Detect which cell encompasses the target text, then output its [x, y] center coordinate. 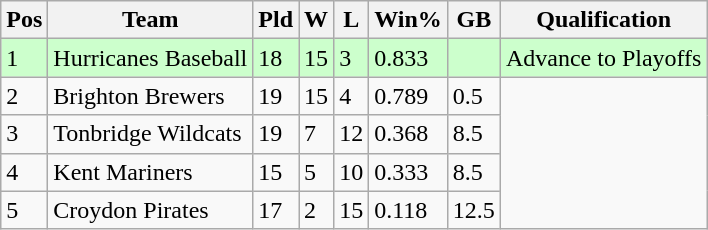
12 [352, 134]
GB [474, 20]
1 [24, 58]
0.5 [474, 96]
0.333 [408, 172]
18 [276, 58]
0.368 [408, 134]
17 [276, 210]
Kent Mariners [150, 172]
Advance to Playoffs [604, 58]
0.118 [408, 210]
Croydon Pirates [150, 210]
Hurricanes Baseball [150, 58]
Pld [276, 20]
0.833 [408, 58]
10 [352, 172]
Brighton Brewers [150, 96]
L [352, 20]
Win% [408, 20]
12.5 [474, 210]
Team [150, 20]
0.789 [408, 96]
Pos [24, 20]
Tonbridge Wildcats [150, 134]
Qualification [604, 20]
7 [316, 134]
W [316, 20]
